Pinpoint the cell where the given text exists, returning its [x, y] midpoint coordinate. 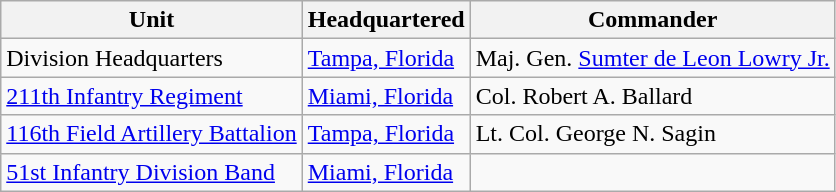
116th Field Artillery Battalion [152, 134]
Lt. Col. George N. Sagin [652, 134]
Unit [152, 20]
Division Headquarters [152, 58]
Commander [652, 20]
Col. Robert A. Ballard [652, 96]
211th Infantry Regiment [152, 96]
Headquartered [386, 20]
51st Infantry Division Band [152, 172]
Maj. Gen. Sumter de Leon Lowry Jr. [652, 58]
